Locate the cell with the specified text and output its [x, y] center coordinate. 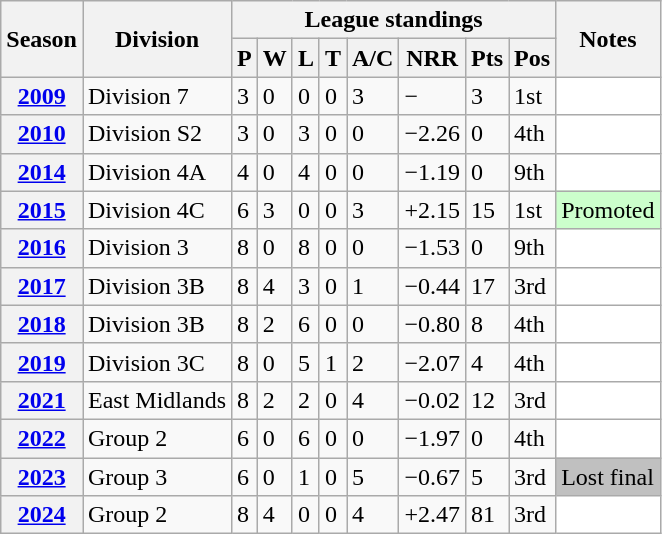
W [274, 58]
East Midlands [156, 400]
2016 [42, 248]
Division 4A [156, 172]
A/C [372, 58]
NRR [432, 58]
−1.97 [432, 438]
2014 [42, 172]
−1.19 [432, 172]
17 [488, 286]
2019 [42, 362]
+2.47 [432, 515]
2010 [42, 134]
Notes [608, 39]
−0.02 [432, 400]
L [306, 58]
2022 [42, 438]
−0.67 [432, 477]
2017 [42, 286]
−0.44 [432, 286]
−2.26 [432, 134]
15 [488, 210]
League standings [394, 20]
2009 [42, 96]
Pts [488, 58]
Division 7 [156, 96]
81 [488, 515]
Division 3C [156, 362]
2015 [42, 210]
−1.53 [432, 248]
Division [156, 39]
12 [488, 400]
2018 [42, 324]
2023 [42, 477]
− [432, 96]
T [332, 58]
−0.80 [432, 324]
+2.15 [432, 210]
Lost final [608, 477]
−2.07 [432, 362]
Pos [532, 58]
Division 3 [156, 248]
Promoted [608, 210]
Group 3 [156, 477]
2024 [42, 515]
Season [42, 39]
Division 4C [156, 210]
2021 [42, 400]
Division S2 [156, 134]
P [245, 58]
